Determine the (x, y) coordinate at the center of the cell enclosing the given text.  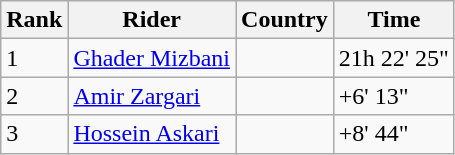
2 (34, 96)
Rank (34, 20)
+8' 44" (394, 134)
21h 22' 25" (394, 58)
3 (34, 134)
Amir Zargari (152, 96)
1 (34, 58)
Time (394, 20)
Ghader Mizbani (152, 58)
+6' 13" (394, 96)
Hossein Askari (152, 134)
Rider (152, 20)
Country (285, 20)
